Return the [X, Y] coordinate for the center point of the cell that contains the specified text.  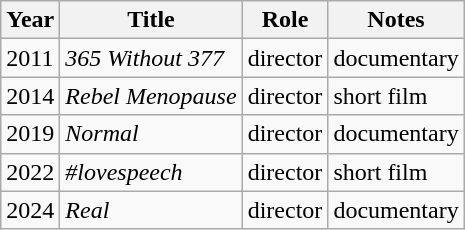
Normal [151, 134]
2011 [30, 58]
#lovespeech [151, 172]
2022 [30, 172]
Role [285, 20]
Title [151, 20]
Notes [396, 20]
2019 [30, 134]
2024 [30, 210]
365 Without 377 [151, 58]
Rebel Menopause [151, 96]
Year [30, 20]
2014 [30, 96]
Real [151, 210]
